For the text-containing cell, return its midpoint in [x, y] coordinate format. 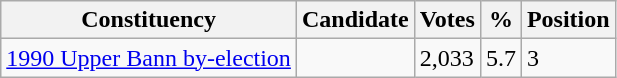
Candidate [355, 20]
% [500, 20]
1990 Upper Bann by-election [149, 58]
3 [568, 58]
2,033 [447, 58]
Votes [447, 20]
Position [568, 20]
5.7 [500, 58]
Constituency [149, 20]
